For the text-containing cell, return its midpoint in (X, Y) coordinate format. 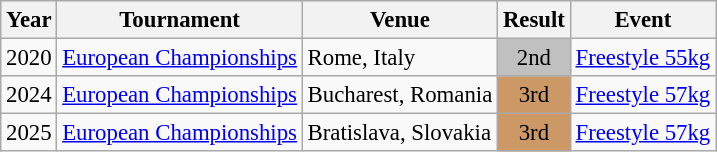
2nd (534, 58)
Tournament (180, 20)
Rome, Italy (400, 58)
Venue (400, 20)
Freestyle 55kg (642, 58)
Result (534, 20)
Year (29, 20)
Event (642, 20)
2024 (29, 95)
2020 (29, 58)
Bucharest, Romania (400, 95)
2025 (29, 133)
Bratislava, Slovakia (400, 133)
